Determine the [x, y] coordinate at the center of the cell enclosing the given text.  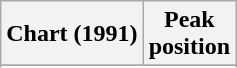
Chart (1991) [72, 34]
Peakposition [189, 34]
